Extract the (x, y) coordinate from the center of the cell holding the provided text.  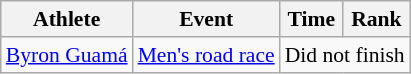
Rank (376, 19)
Did not finish (345, 55)
Byron Guamá (67, 55)
Time (312, 19)
Men's road race (206, 55)
Event (206, 19)
Athlete (67, 19)
